Provide the (X, Y) coordinate of the cell's center where the given text is located.  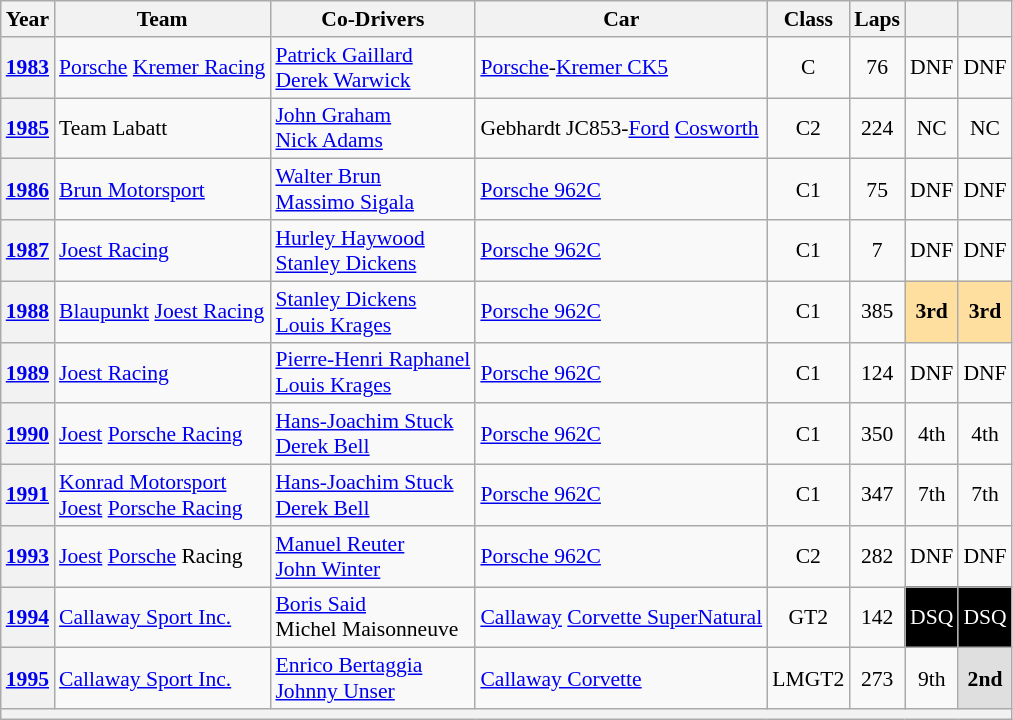
282 (877, 556)
Manuel Reuter John Winter (372, 556)
Co-Drivers (372, 19)
1986 (28, 190)
GT2 (808, 618)
7 (877, 250)
1993 (28, 556)
9th (932, 678)
142 (877, 618)
Enrico Bertaggia Johnny Unser (372, 678)
347 (877, 496)
Brun Motorsport (162, 190)
2nd (984, 678)
1985 (28, 128)
1988 (28, 312)
Car (621, 19)
350 (877, 434)
Team Labatt (162, 128)
Walter Brun Massimo Sigala (372, 190)
Callaway Corvette SuperNatural (621, 618)
1994 (28, 618)
75 (877, 190)
224 (877, 128)
Stanley Dickens Louis Krages (372, 312)
C (808, 68)
Boris Said Michel Maisonneuve (372, 618)
John Graham Nick Adams (372, 128)
Callaway Corvette (621, 678)
Porsche Kremer Racing (162, 68)
1983 (28, 68)
Porsche-Kremer CK5 (621, 68)
1989 (28, 372)
LMGT2 (808, 678)
Laps (877, 19)
1991 (28, 496)
Class (808, 19)
124 (877, 372)
Hurley Haywood Stanley Dickens (372, 250)
Blaupunkt Joest Racing (162, 312)
1990 (28, 434)
1987 (28, 250)
76 (877, 68)
Gebhardt JC853-Ford Cosworth (621, 128)
Year (28, 19)
1995 (28, 678)
Pierre-Henri Raphanel Louis Krages (372, 372)
Team (162, 19)
Patrick Gaillard Derek Warwick (372, 68)
273 (877, 678)
Konrad Motorsport Joest Porsche Racing (162, 496)
385 (877, 312)
